Find where the given text appears and provide that cell's center as (X, Y) coordinate. 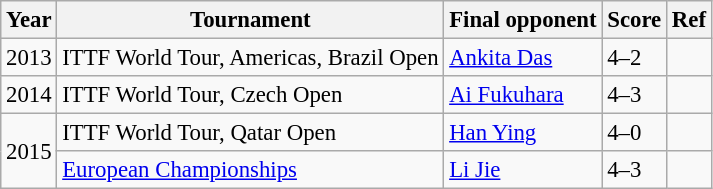
ITTF World Tour, Americas, Brazil Open (250, 58)
ITTF World Tour, Qatar Open (250, 133)
European Championships (250, 170)
Final opponent (523, 20)
ITTF World Tour, Czech Open (250, 95)
Li Jie (523, 170)
2013 (29, 58)
Ai Fukuhara (523, 95)
Score (634, 20)
4–0 (634, 133)
Ankita Das (523, 58)
Han Ying (523, 133)
2015 (29, 152)
Tournament (250, 20)
2014 (29, 95)
Year (29, 20)
4–2 (634, 58)
Ref (690, 20)
